Search for the cell housing the specified text and yield its [X, Y] center coordinate. 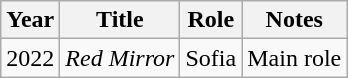
Red Mirror [120, 58]
Year [30, 20]
Title [120, 20]
Role [211, 20]
Sofia [211, 58]
Main role [294, 58]
Notes [294, 20]
2022 [30, 58]
